Locate the cell with the specified text and output its (X, Y) center coordinate. 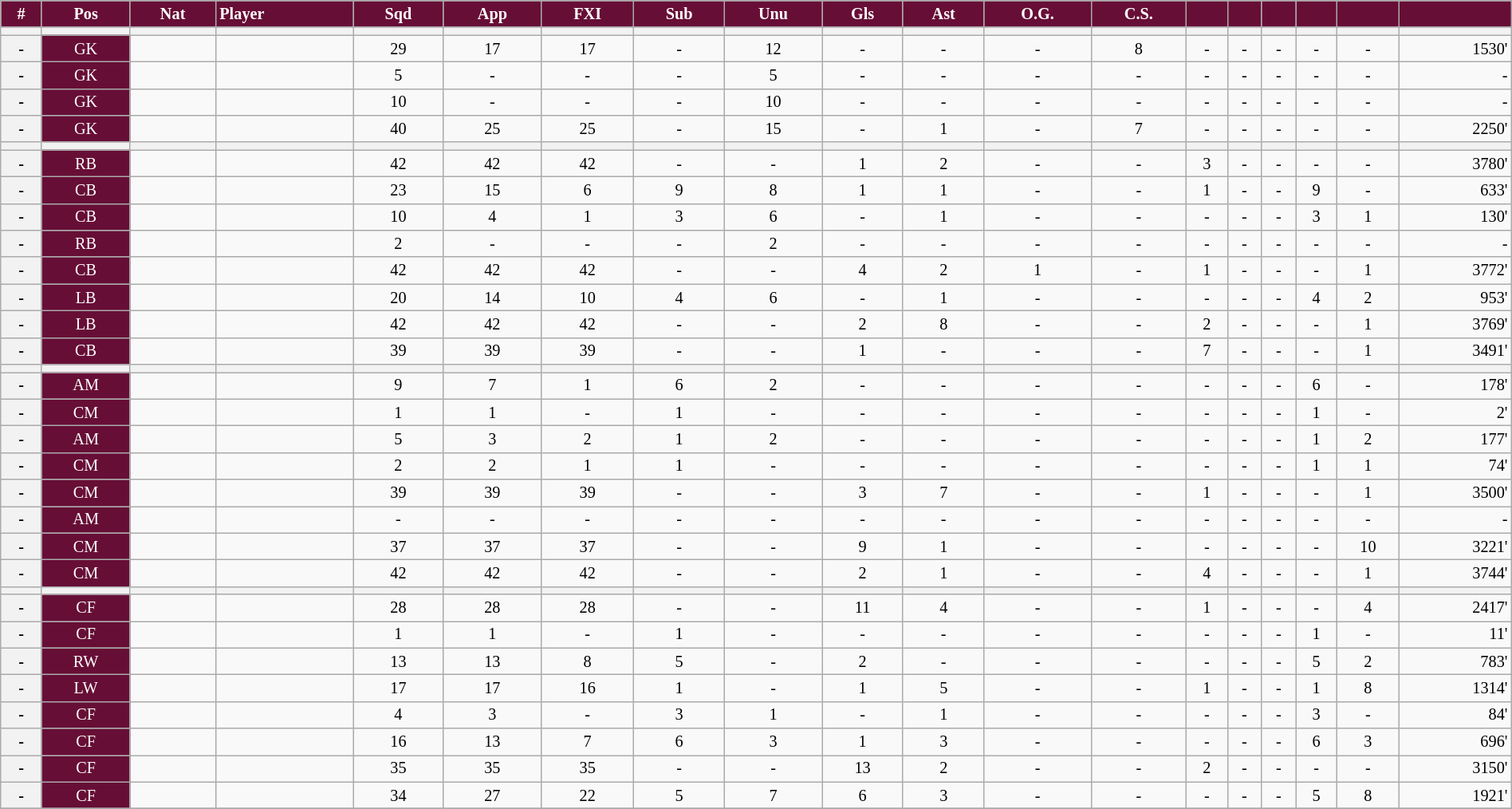
3221' (1455, 547)
14 (492, 298)
Ast (943, 14)
FXI (587, 14)
2250' (1455, 128)
3744' (1455, 573)
3772' (1455, 270)
Sub (679, 14)
Nat (173, 14)
178' (1455, 385)
23 (399, 190)
74' (1455, 466)
2417' (1455, 607)
2' (1455, 412)
11' (1455, 634)
29 (399, 48)
O.G. (1038, 14)
Unu (773, 14)
3150' (1455, 768)
3769' (1455, 324)
633' (1455, 190)
953' (1455, 298)
40 (399, 128)
3491' (1455, 351)
C.S. (1139, 14)
3500' (1455, 492)
3780' (1455, 164)
130' (1455, 217)
Gls (863, 14)
22 (587, 795)
Sqd (399, 14)
RW (85, 661)
783' (1455, 661)
20 (399, 298)
177' (1455, 439)
Player (284, 14)
1530' (1455, 48)
App (492, 14)
12 (773, 48)
34 (399, 795)
Pos (85, 14)
LW (85, 688)
84' (1455, 715)
# (22, 14)
1314' (1455, 688)
11 (863, 607)
1921' (1455, 795)
696' (1455, 742)
27 (492, 795)
